Identify which cell holds the provided text, then report its [x, y] central coordinate. 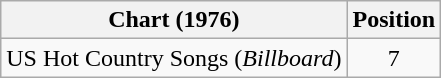
Position [394, 20]
US Hot Country Songs (Billboard) [174, 58]
7 [394, 58]
Chart (1976) [174, 20]
